Extract the [X, Y] coordinate from the center of the cell holding the provided text.  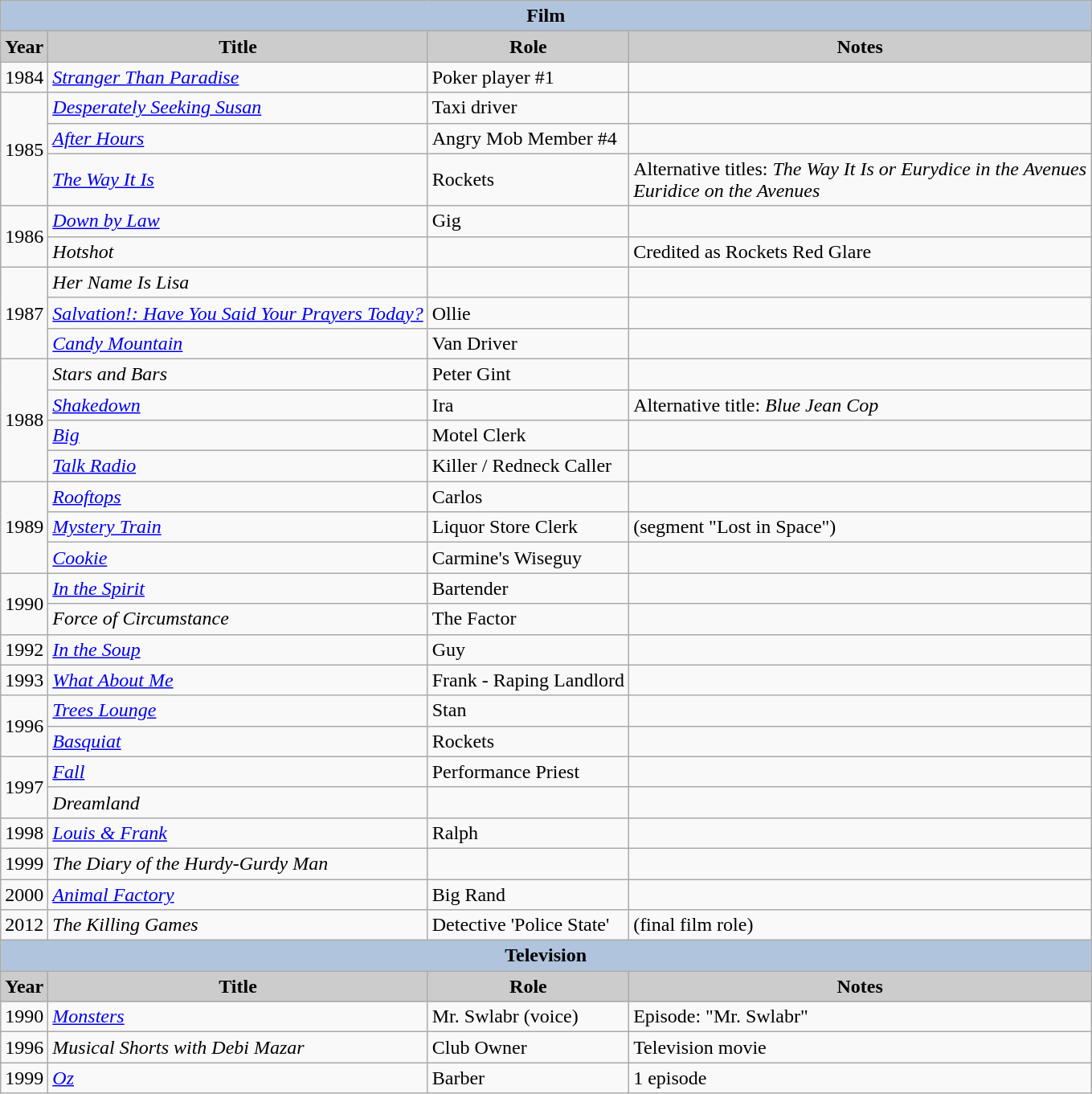
1992 [24, 649]
What About Me [238, 680]
Carmine's Wiseguy [528, 558]
Down by Law [238, 221]
Ira [528, 404]
1984 [24, 77]
The Diary of the Hurdy-Gurdy Man [238, 863]
Dreamland [238, 802]
Oz [238, 1078]
Ollie [528, 313]
Peter Gint [528, 374]
1986 [24, 236]
Carlos [528, 497]
Desperately Seeking Susan [238, 108]
Angry Mob Member #4 [528, 138]
Cookie [238, 558]
In the Spirit [238, 588]
Television movie [860, 1047]
Guy [528, 649]
1988 [24, 420]
Hotshot [238, 252]
Basquiat [238, 741]
After Hours [238, 138]
Van Driver [528, 343]
Alternative titles: The Way It Is or Eurydice in the AvenuesEuridice on the Avenues [860, 180]
(final film role) [860, 925]
Trees Lounge [238, 711]
Poker player #1 [528, 77]
Monsters [238, 1017]
Killer / Redneck Caller [528, 466]
Big [238, 436]
Shakedown [238, 404]
Liquor Store Clerk [528, 527]
Rooftops [238, 497]
1987 [24, 313]
(segment "Lost in Space") [860, 527]
Club Owner [528, 1047]
In the Soup [238, 649]
The Factor [528, 619]
Her Name Is Lisa [238, 282]
Barber [528, 1078]
Episode: "Mr. Swlabr" [860, 1017]
Mr. Swlabr (voice) [528, 1017]
Candy Mountain [238, 343]
1985 [24, 150]
Performance Priest [528, 772]
Musical Shorts with Debi Mazar [238, 1047]
Alternative title: Blue Jean Cop [860, 404]
Mystery Train [238, 527]
Television [546, 956]
Detective 'Police State' [528, 925]
Animal Factory [238, 895]
2000 [24, 895]
Frank - Raping Landlord [528, 680]
Salvation!: Have You Said Your Prayers Today? [238, 313]
1998 [24, 833]
The Way It Is [238, 180]
The Killing Games [238, 925]
Taxi driver [528, 108]
1997 [24, 787]
1 episode [860, 1078]
Stan [528, 711]
1989 [24, 527]
2012 [24, 925]
1993 [24, 680]
Big Rand [528, 895]
Louis & Frank [238, 833]
Stranger Than Paradise [238, 77]
Stars and Bars [238, 374]
Motel Clerk [528, 436]
Gig [528, 221]
Film [546, 16]
Ralph [528, 833]
Force of Circumstance [238, 619]
Fall [238, 772]
Talk Radio [238, 466]
Bartender [528, 588]
Credited as Rockets Red Glare [860, 252]
